Capture the cell that displays the provided text and extract its [X, Y] central coordinate. 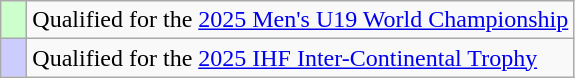
Qualified for the 2025 Men's U19 World Championship [300, 20]
Qualified for the 2025 IHF Inter-Continental Trophy [300, 58]
